Search for the cell housing the specified text and yield its (x, y) center coordinate. 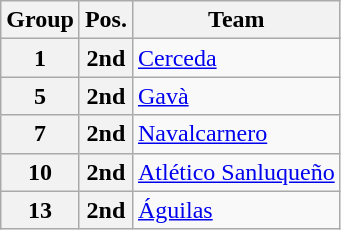
10 (40, 172)
1 (40, 58)
Gavà (236, 96)
Navalcarnero (236, 134)
Cerceda (236, 58)
13 (40, 210)
Pos. (106, 20)
Atlético Sanluqueño (236, 172)
7 (40, 134)
Group (40, 20)
Team (236, 20)
Águilas (236, 210)
5 (40, 96)
